Determine the (X, Y) coordinate at the center of the cell enclosing the given text.  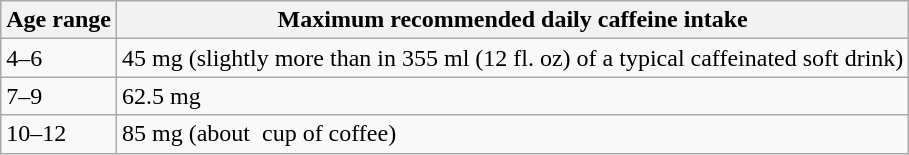
62.5 mg (512, 96)
4–6 (59, 58)
Maximum recommended daily caffeine intake (512, 20)
Age range (59, 20)
7–9 (59, 96)
45 mg (slightly more than in 355 ml (12 fl. oz) of a typical caffeinated soft drink) (512, 58)
10–12 (59, 134)
85 mg (about cup of coffee) (512, 134)
